Pinpoint the cell where the given text exists, returning its [X, Y] midpoint coordinate. 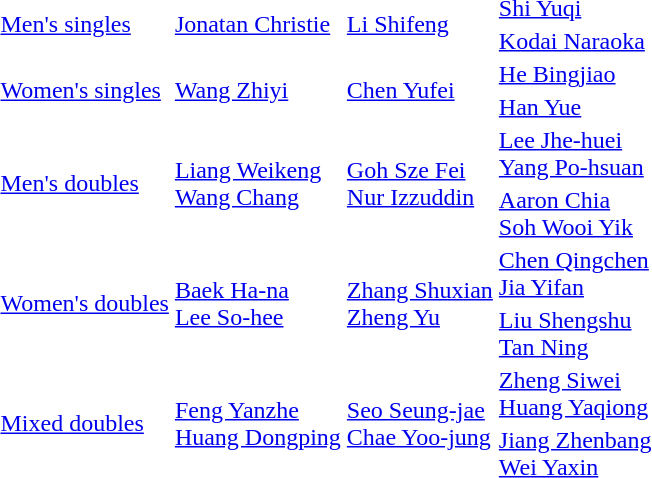
Chen Yufei [420, 90]
Baek Ha-na Lee So-hee [258, 304]
Goh Sze Fei Nur Izzuddin [420, 184]
Liang Weikeng Wang Chang [258, 184]
Zhang Shuxian Zheng Yu [420, 304]
Wang Zhiyi [258, 90]
